Detect which cell encompasses the target text, then output its [X, Y] center coordinate. 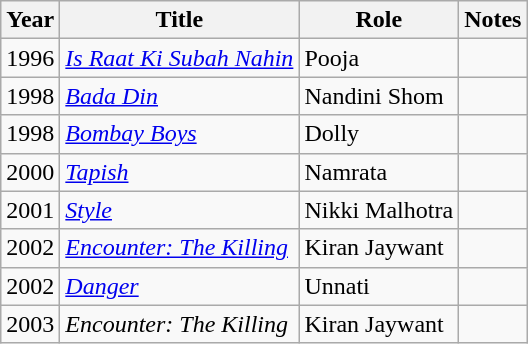
Nandini Shom [379, 96]
Bada Din [180, 96]
Danger [180, 286]
1996 [30, 58]
Tapish [180, 172]
Pooja [379, 58]
Is Raat Ki Subah Nahin [180, 58]
Bombay Boys [180, 134]
2003 [30, 324]
Role [379, 20]
Style [180, 210]
Dolly [379, 134]
2001 [30, 210]
Notes [493, 20]
Nikki Malhotra [379, 210]
2000 [30, 172]
Year [30, 20]
Title [180, 20]
Namrata [379, 172]
Unnati [379, 286]
